Locate the cell with the specified text and output its [x, y] center coordinate. 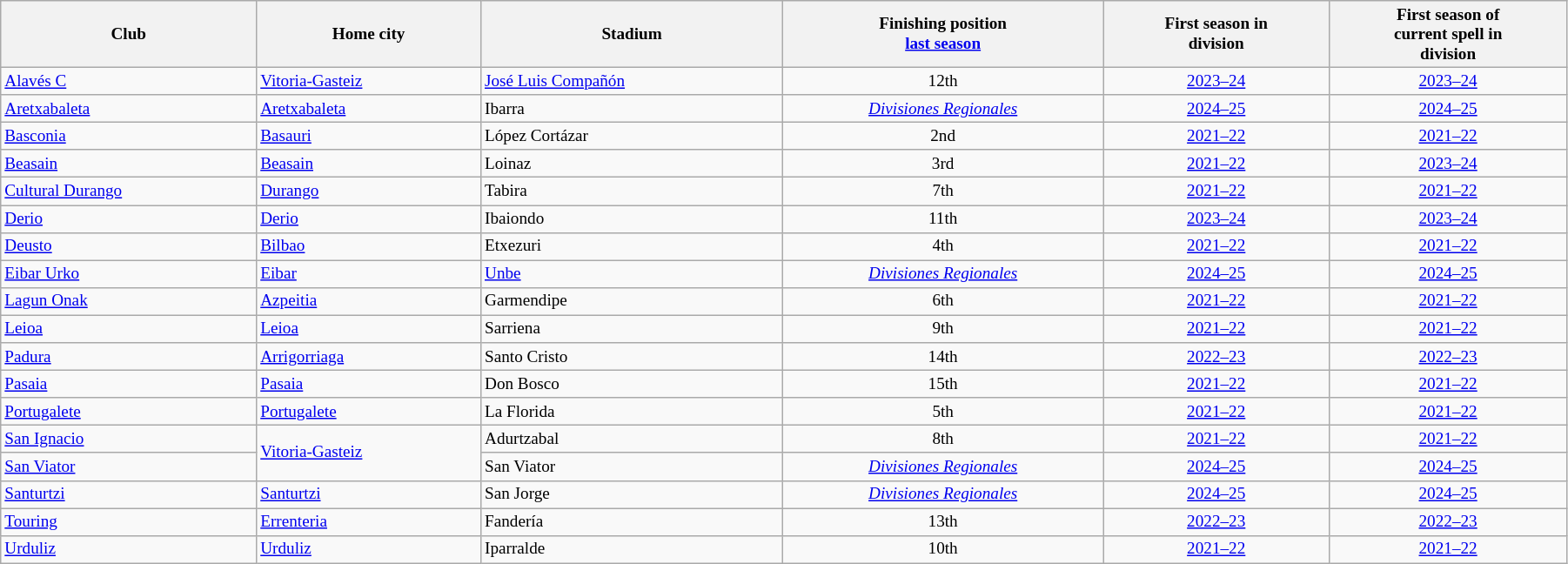
Basauri [369, 136]
Ibarra [632, 109]
Arrigorriaga [369, 357]
Bilbao [369, 246]
13th [943, 521]
Azpeitia [369, 301]
12th [943, 81]
Home city [369, 35]
9th [943, 329]
2nd [943, 136]
8th [943, 440]
Finishing positionlast season [943, 35]
First season indivision [1216, 35]
First season ofcurrent spell in division [1448, 35]
Fandería [632, 521]
11th [943, 218]
Cultural Durango [129, 191]
Eibar [369, 274]
Santo Cristo [632, 357]
Deusto [129, 246]
Basconia [129, 136]
5th [943, 412]
3rd [943, 164]
Iparralde [632, 549]
Sarriena [632, 329]
4th [943, 246]
15th [943, 384]
10th [943, 549]
Adurtzabal [632, 440]
Etxezuri [632, 246]
San Ignacio [129, 440]
Tabira [632, 191]
6th [943, 301]
Garmendipe [632, 301]
San Jorge [632, 494]
Lagun Onak [129, 301]
Errenteria [369, 521]
Don Bosco [632, 384]
7th [943, 191]
Ibaiondo [632, 218]
Unbe [632, 274]
Padura [129, 357]
14th [943, 357]
José Luis Compañón [632, 81]
Alavés C [129, 81]
Club [129, 35]
Durango [369, 191]
Loinaz [632, 164]
La Florida [632, 412]
Eibar Urko [129, 274]
Stadium [632, 35]
López Cortázar [632, 136]
Touring [129, 521]
